Return [x, y] of the center of cell containing provided text 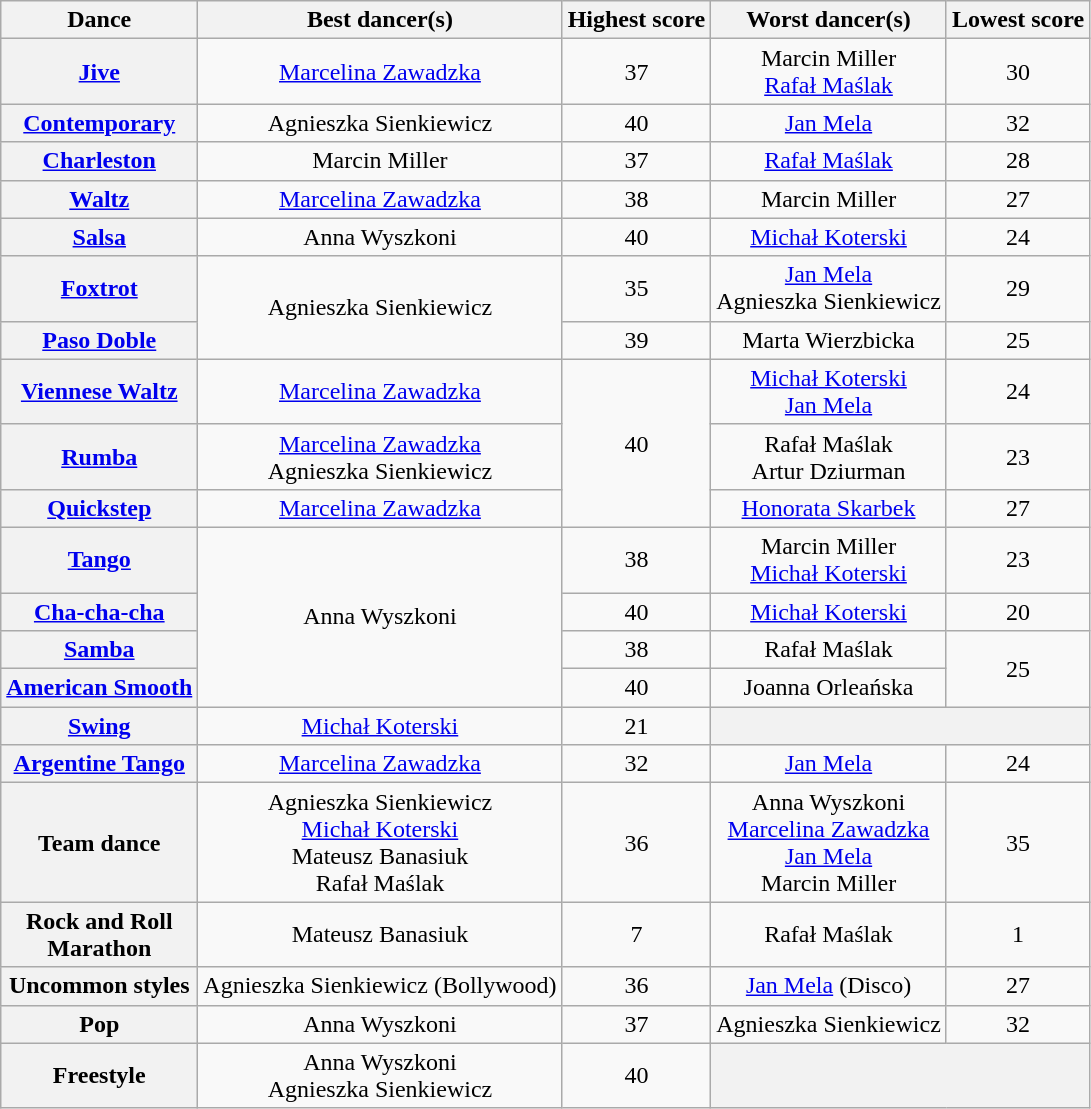
Uncommon styles [100, 986]
1 [1018, 934]
Marcin MillerRafał Maślak [829, 72]
Marta Wierzbicka [829, 340]
Joanna Orleańska [829, 688]
Samba [100, 650]
Anna Wyszkoni Marcelina Zawadzka Jan Mela Marcin Miller [829, 842]
Worst dancer(s) [829, 20]
Highest score [636, 20]
28 [1018, 161]
Lowest score [1018, 20]
Rumba [100, 456]
Foxtrot [100, 288]
Waltz [100, 199]
Best dancer(s) [380, 20]
Tango [100, 560]
Agnieszka Sienkiewicz Michał Koterski Mateusz Banasiuk Rafał Maślak [380, 842]
Honorata Skarbek [829, 508]
Jan Mela (Disco) [829, 986]
Swing [100, 726]
Rafał MaślakArtur Dziurman [829, 456]
21 [636, 726]
Contemporary [100, 123]
Anna WyszkoniAgnieszka Sienkiewicz [380, 1076]
Viennese Waltz [100, 392]
7 [636, 934]
20 [1018, 611]
Agnieszka Sienkiewicz (Bollywood) [380, 986]
Rock and Roll Marathon [100, 934]
Salsa [100, 237]
Jan MelaAgnieszka Sienkiewicz [829, 288]
Argentine Tango [100, 764]
Freestyle [100, 1076]
Marcin MillerMichał Koterski [829, 560]
Dance [100, 20]
American Smooth [100, 688]
Mateusz Banasiuk [380, 934]
Michał KoterskiJan Mela [829, 392]
30 [1018, 72]
Team dance [100, 842]
Marcelina ZawadzkaAgnieszka Sienkiewicz [380, 456]
Quickstep [100, 508]
Pop [100, 1024]
Paso Doble [100, 340]
29 [1018, 288]
Charleston [100, 161]
39 [636, 340]
Cha-cha-cha [100, 611]
Jive [100, 72]
